Detect which cell encompasses the target text, then output its [x, y] center coordinate. 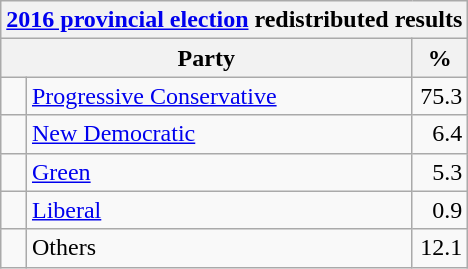
Green [218, 172]
5.3 [440, 172]
12.1 [440, 248]
Party [206, 58]
2016 provincial election redistributed results [234, 20]
% [440, 58]
6.4 [440, 134]
Others [218, 248]
75.3 [440, 96]
Progressive Conservative [218, 96]
0.9 [440, 210]
New Democratic [218, 134]
Liberal [218, 210]
